Find where the given text appears and provide that cell's center as [X, Y] coordinate. 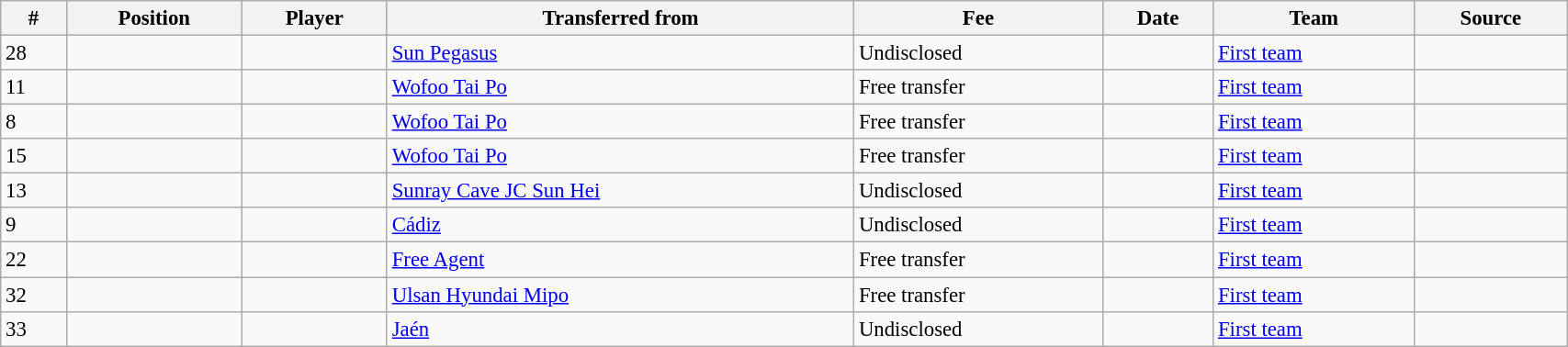
11 [34, 87]
Jaén [620, 329]
Free Agent [620, 260]
Sun Pegasus [620, 53]
Sunray Cave JC Sun Hei [620, 191]
Player [314, 18]
Fee [979, 18]
15 [34, 156]
22 [34, 260]
Date [1157, 18]
Cádiz [620, 225]
28 [34, 53]
Team [1314, 18]
8 [34, 122]
Transferred from [620, 18]
# [34, 18]
33 [34, 329]
13 [34, 191]
Ulsan Hyundai Mipo [620, 295]
Source [1491, 18]
9 [34, 225]
Position [154, 18]
32 [34, 295]
